Identify which cell holds the provided text, then report its [x, y] central coordinate. 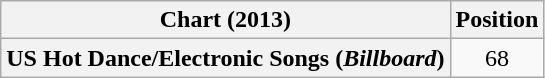
US Hot Dance/Electronic Songs (Billboard) [226, 58]
68 [497, 58]
Chart (2013) [226, 20]
Position [497, 20]
